For the text-containing cell, return its midpoint in [x, y] coordinate format. 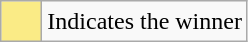
Indicates the winner [145, 22]
